For the text-containing cell, return its midpoint in (X, Y) coordinate format. 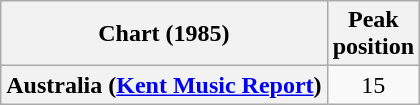
Australia (Kent Music Report) (164, 85)
Chart (1985) (164, 34)
15 (373, 85)
Peakposition (373, 34)
